Determine the (x, y) coordinate at the center of the cell enclosing the given text.  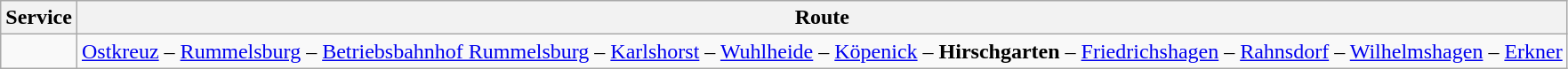
Service (39, 18)
Route (822, 18)
